Find where the given text appears and provide that cell's center as [X, Y] coordinate. 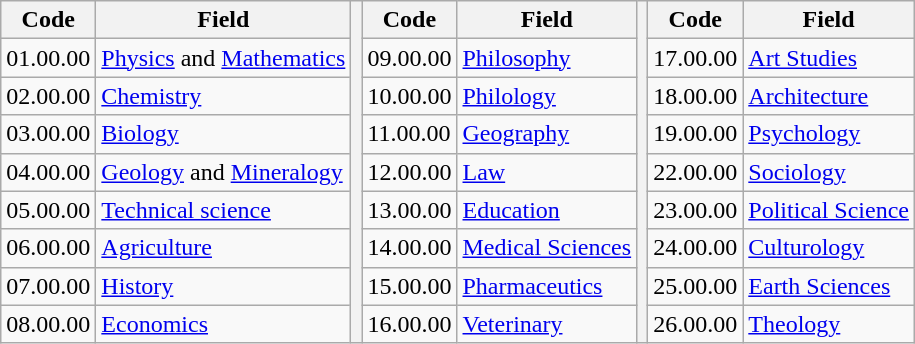
08.00.00 [48, 324]
18.00.00 [696, 96]
Geography [547, 134]
Culturology [829, 248]
19.00.00 [696, 134]
15.00.00 [410, 286]
23.00.00 [696, 210]
Philosophy [547, 58]
Law [547, 172]
22.00.00 [696, 172]
Theology [829, 324]
Sociology [829, 172]
Medical Sciences [547, 248]
Psychology [829, 134]
25.00.00 [696, 286]
Art Studies [829, 58]
Political Science [829, 210]
Earth Sciences [829, 286]
Geology and Mineralogy [224, 172]
17.00.00 [696, 58]
14.00.00 [410, 248]
Architecture [829, 96]
12.00.00 [410, 172]
Education [547, 210]
Biology [224, 134]
Technical science [224, 210]
Philology [547, 96]
16.00.00 [410, 324]
26.00.00 [696, 324]
Economics [224, 324]
04.00.00 [48, 172]
Chemistry [224, 96]
11.00.00 [410, 134]
03.00.00 [48, 134]
10.00.00 [410, 96]
Pharmaceutics [547, 286]
24.00.00 [696, 248]
07.00.00 [48, 286]
Agriculture [224, 248]
06.00.00 [48, 248]
History [224, 286]
01.00.00 [48, 58]
13.00.00 [410, 210]
05.00.00 [48, 210]
Physics and Mathematics [224, 58]
Veterinary [547, 324]
02.00.00 [48, 96]
09.00.00 [410, 58]
